Output the [x, y] coordinate of the center of the cell containing the given text.  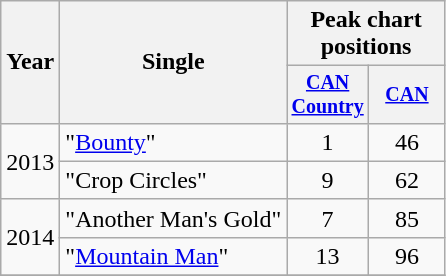
9 [328, 180]
2014 [30, 237]
2013 [30, 161]
96 [406, 256]
62 [406, 180]
"Bounty" [174, 142]
85 [406, 218]
"Crop Circles" [174, 180]
Single [174, 62]
1 [328, 142]
7 [328, 218]
CAN Country [328, 94]
46 [406, 142]
CAN [406, 94]
13 [328, 256]
Peak chartpositions [366, 34]
"Mountain Man" [174, 256]
Year [30, 62]
"Another Man's Gold" [174, 218]
